Identify which cell holds the provided text, then report its [X, Y] central coordinate. 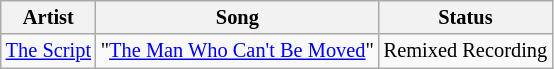
Song [238, 17]
"The Man Who Can't Be Moved" [238, 51]
Artist [48, 17]
Remixed Recording [466, 51]
The Script [48, 51]
Status [466, 17]
